Pinpoint the cell where the given text exists, returning its (X, Y) midpoint coordinate. 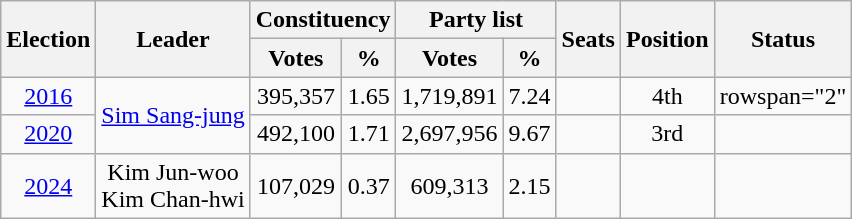
Sim Sang-jung (173, 115)
3rd (667, 134)
Leader (173, 39)
2020 (48, 134)
9.67 (530, 134)
1.65 (369, 96)
Kim Jun-wooKim Chan-hwi (173, 186)
Election (48, 39)
609,313 (450, 186)
2024 (48, 186)
1,719,891 (450, 96)
2.15 (530, 186)
2,697,956 (450, 134)
Seats (588, 39)
107,029 (296, 186)
rowspan="2" (783, 96)
0.37 (369, 186)
Status (783, 39)
Party list (476, 20)
7.24 (530, 96)
Position (667, 39)
395,357 (296, 96)
1.71 (369, 134)
2016 (48, 96)
Constituency (323, 20)
492,100 (296, 134)
4th (667, 96)
